Locate the cell with the specified text and output its [X, Y] center coordinate. 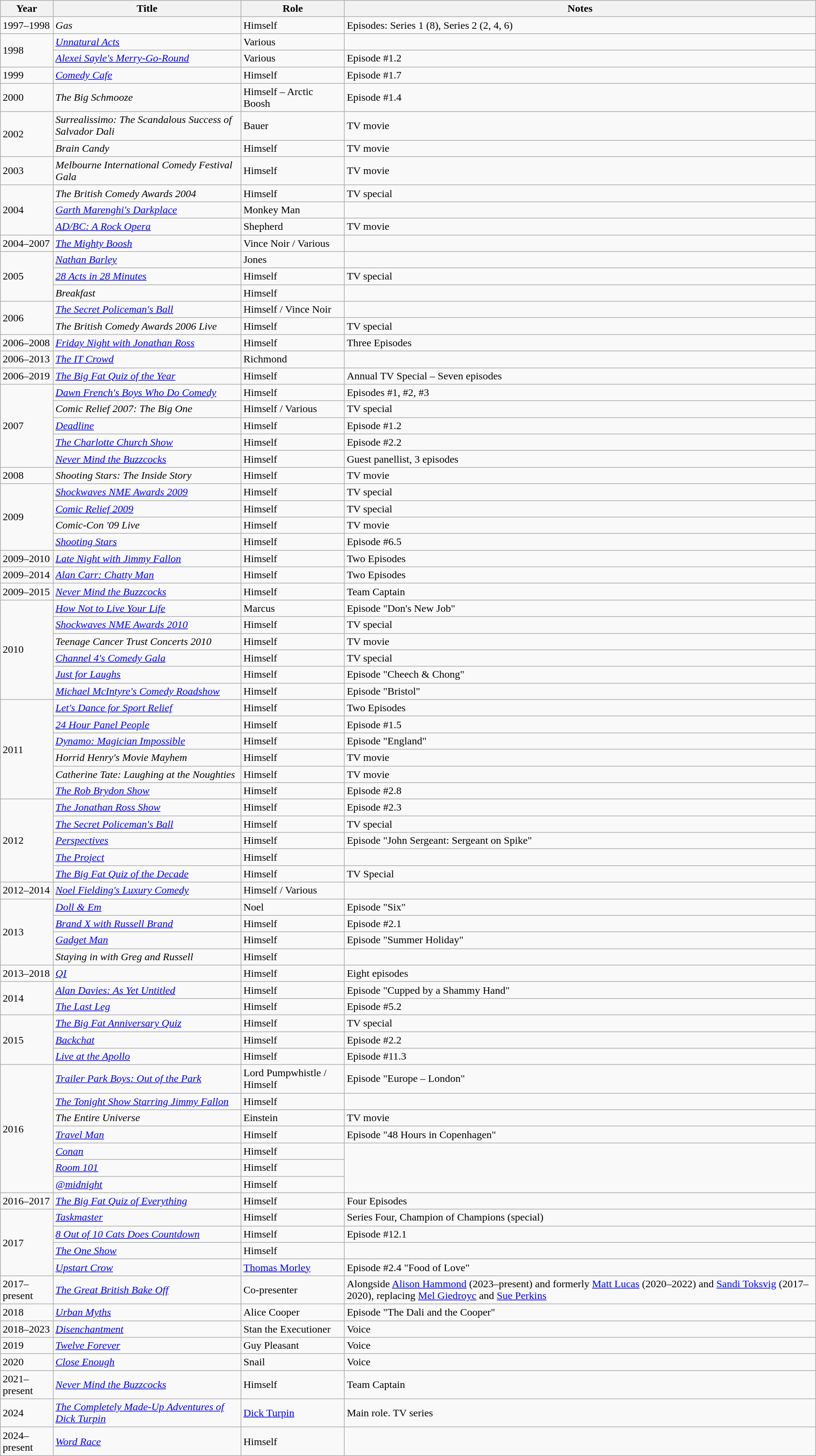
The Entire Universe [147, 1118]
Shooting Stars [147, 542]
Episode "Summer Holiday" [580, 940]
2018 [27, 1312]
The Last Leg [147, 1006]
The British Comedy Awards 2006 Live [147, 326]
The Tonight Show Starring Jimmy Fallon [147, 1101]
Melbourne International Comedy Festival Gala [147, 171]
Let's Dance for Sport Relief [147, 708]
Catherine Tate: Laughing at the Noughties [147, 774]
Title [147, 9]
2012–2014 [27, 890]
The Mighty Boosh [147, 243]
The Charlotte Church Show [147, 442]
Brain Candy [147, 148]
2017–present [27, 1290]
2006–2019 [27, 376]
Friday Night with Jonathan Ross [147, 343]
The Big Fat Anniversary Quiz [147, 1023]
Teenage Cancer Trust Concerts 2010 [147, 641]
Alexei Sayle's Merry-Go-Round [147, 58]
Noel Fielding's Luxury Comedy [147, 890]
Guest panellist, 3 episodes [580, 459]
Episode #2.4 "Food of Love" [580, 1267]
Role [293, 9]
2004–2007 [27, 243]
2015 [27, 1040]
The Big Fat Quiz of the Decade [147, 874]
Disenchantment [147, 1329]
Episode #1.4 [580, 98]
Staying in with Greg and Russell [147, 957]
Trailer Park Boys: Out of the Park [147, 1079]
Alongside Alison Hammond (2023–present) and formerly Matt Lucas (2020–2022) and Sandi Toksvig (2017–2020), replacing Mel Giedroyc and Sue Perkins [580, 1290]
Shockwaves NME Awards 2009 [147, 492]
2000 [27, 98]
2020 [27, 1362]
Shooting Stars: The Inside Story [147, 475]
Lord Pumpwhistle / Himself [293, 1079]
Year [27, 9]
Richmond [293, 359]
Episode #11.3 [580, 1057]
Close Enough [147, 1362]
Annual TV Special – Seven episodes [580, 376]
Alan Carr: Chatty Man [147, 575]
Episode "Don's New Job" [580, 608]
Gadget Man [147, 940]
Travel Man [147, 1135]
Episode #1.5 [580, 724]
Dynamo: Magician Impossible [147, 741]
Eight episodes [580, 973]
Notes [580, 9]
2021–present [27, 1385]
Episode #12.1 [580, 1234]
Word Race [147, 1442]
Conan [147, 1151]
2006 [27, 318]
2002 [27, 134]
2024–present [27, 1442]
Urban Myths [147, 1312]
2008 [27, 475]
Comedy Cafe [147, 75]
Episode #5.2 [580, 1006]
Horrid Henry's Movie Mayhem [147, 757]
Alice Cooper [293, 1312]
Marcus [293, 608]
Brand X with Russell Brand [147, 924]
Episode #2.1 [580, 924]
2009 [27, 517]
The One Show [147, 1251]
The Jonathan Ross Show [147, 808]
2006–2008 [27, 343]
2014 [27, 998]
Himself – Arctic Boosh [293, 98]
Twelve Forever [147, 1346]
2010 [27, 650]
Vince Noir / Various [293, 243]
The Big Schmooze [147, 98]
@midnight [147, 1184]
Einstein [293, 1118]
Shockwaves NME Awards 2010 [147, 625]
1998 [27, 50]
Four Episodes [580, 1201]
Noel [293, 907]
Upstart Crow [147, 1267]
Episode "Cupped by a Shammy Hand" [580, 990]
Episode #2.8 [580, 791]
Live at the Apollo [147, 1057]
24 Hour Panel People [147, 724]
2016 [27, 1129]
Main role. TV series [580, 1413]
2003 [27, 171]
Stan the Executioner [293, 1329]
2005 [27, 276]
Snail [293, 1362]
2011 [27, 749]
Episode #6.5 [580, 542]
The Great British Bake Off [147, 1290]
Comic Relief 2009 [147, 509]
2009–2015 [27, 592]
8 Out of 10 Cats Does Countdown [147, 1234]
Guy Pleasant [293, 1346]
Episode "Six" [580, 907]
Room 101 [147, 1168]
2009–2010 [27, 559]
Episodes: Series 1 (8), Series 2 (2, 4, 6) [580, 25]
Breakfast [147, 293]
2012 [27, 841]
Episode #2.3 [580, 808]
2004 [27, 210]
Late Night with Jimmy Fallon [147, 559]
AD/BC: A Rock Opera [147, 226]
Series Four, Champion of Champions (special) [580, 1217]
Comic-Con '09 Live [147, 525]
Perspectives [147, 841]
Episode "The Dali and the Cooper" [580, 1312]
2013–2018 [27, 973]
The Rob Brydon Show [147, 791]
Just for Laughs [147, 675]
Nathan Barley [147, 260]
Doll & Em [147, 907]
2006–2013 [27, 359]
Comic Relief 2007: The Big One [147, 409]
Co-presenter [293, 1290]
Episode #1.7 [580, 75]
Episodes #1, #2, #3 [580, 392]
The Completely Made-Up Adventures of Dick Turpin [147, 1413]
Dick Turpin [293, 1413]
Dawn French's Boys Who Do Comedy [147, 392]
2009–2014 [27, 575]
The IT Crowd [147, 359]
Michael McIntyre's Comedy Roadshow [147, 691]
Alan Davies: As Yet Untitled [147, 990]
TV Special [580, 874]
Episode "England" [580, 741]
2019 [27, 1346]
How Not to Live Your Life [147, 608]
Monkey Man [293, 210]
The Project [147, 857]
Episode "48 Hours in Copenhagen" [580, 1135]
The British Comedy Awards 2004 [147, 193]
1997–1998 [27, 25]
Backchat [147, 1040]
Episode "Europe – London" [580, 1079]
Bauer [293, 126]
Deadline [147, 426]
Thomas Morley [293, 1267]
2013 [27, 932]
Episode "John Sergeant: Sergeant on Spike" [580, 841]
Surrealissimo: The Scandalous Success of Salvador Dali [147, 126]
The Big Fat Quiz of Everything [147, 1201]
2017 [27, 1242]
Taskmaster [147, 1217]
Jones [293, 260]
Shepherd [293, 226]
Himself / Vince Noir [293, 310]
Gas [147, 25]
QI [147, 973]
Unnatural Acts [147, 42]
2018–2023 [27, 1329]
Episode "Bristol" [580, 691]
The Big Fat Quiz of the Year [147, 376]
2024 [27, 1413]
2007 [27, 426]
28 Acts in 28 Minutes [147, 276]
Three Episodes [580, 343]
Garth Marenghi's Darkplace [147, 210]
Episode "Cheech & Chong" [580, 675]
2016–2017 [27, 1201]
1999 [27, 75]
Channel 4's Comedy Gala [147, 658]
